Capture the cell that displays the provided text and extract its [x, y] central coordinate. 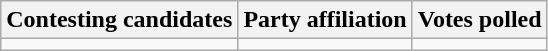
Contesting candidates [120, 20]
Votes polled [480, 20]
Party affiliation [325, 20]
